From the cell containing the given text, extract its center point as [X, Y] coordinate. 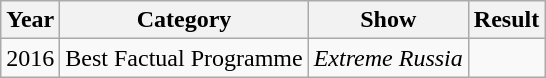
Show [388, 20]
Result [506, 20]
Extreme Russia [388, 58]
Best Factual Programme [184, 58]
Category [184, 20]
Year [30, 20]
2016 [30, 58]
